Return the [X, Y] coordinate for the center point of the cell that contains the specified text.  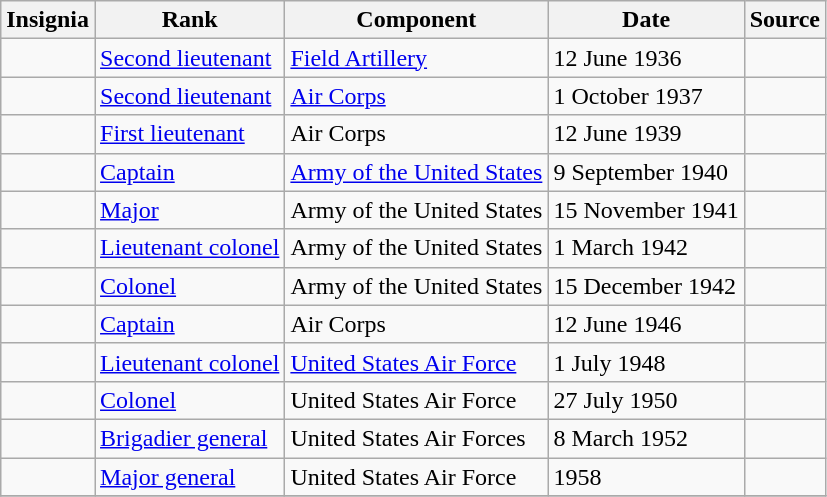
Field Artillery [416, 58]
1 October 1937 [646, 96]
Rank [190, 20]
27 July 1950 [646, 400]
Date [646, 20]
Insignia [48, 20]
12 June 1936 [646, 58]
8 March 1952 [646, 438]
12 June 1939 [646, 134]
Major [190, 210]
9 September 1940 [646, 172]
1958 [646, 477]
1 July 1948 [646, 362]
First lieutenant [190, 134]
1 March 1942 [646, 248]
Major general [190, 477]
Source [784, 20]
Component [416, 20]
15 November 1941 [646, 210]
15 December 1942 [646, 286]
United States Air Forces [416, 438]
12 June 1946 [646, 324]
Brigadier general [190, 438]
